Return the [x, y] coordinate for the center point of the cell that contains the specified text.  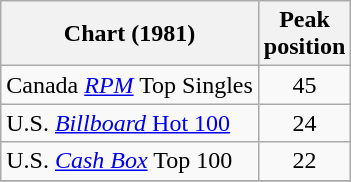
U.S. Cash Box Top 100 [130, 161]
Canada RPM Top Singles [130, 85]
Peakposition [304, 34]
U.S. Billboard Hot 100 [130, 123]
45 [304, 85]
Chart (1981) [130, 34]
22 [304, 161]
24 [304, 123]
